For the text-containing cell, return its midpoint in (X, Y) coordinate format. 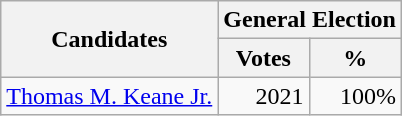
2021 (264, 96)
General Election (310, 20)
% (355, 58)
Candidates (110, 39)
Votes (264, 58)
Thomas M. Keane Jr. (110, 96)
100% (355, 96)
